Extract the (x, y) coordinate from the center of the cell holding the provided text.  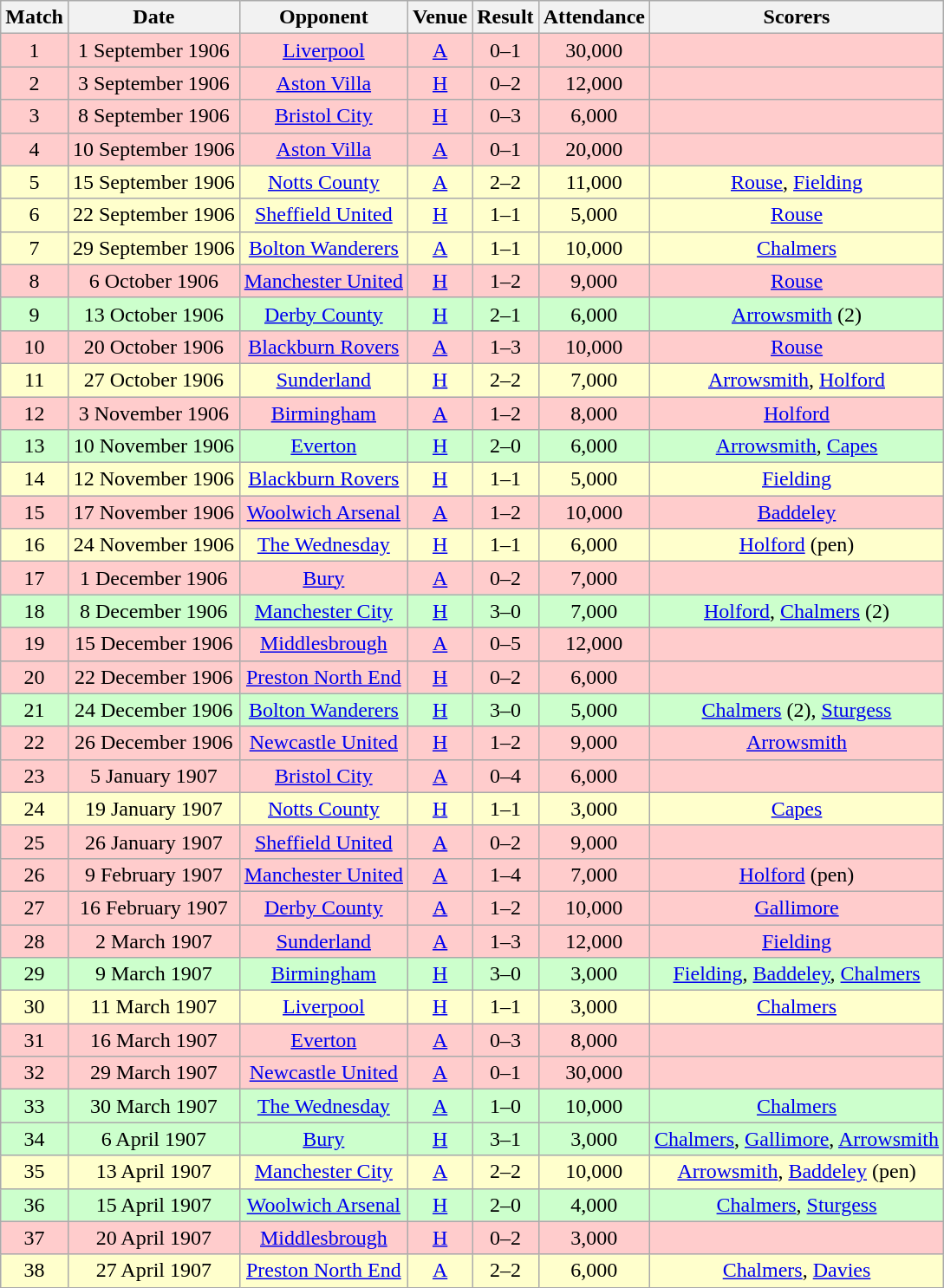
32 (35, 1073)
10 September 1906 (153, 149)
14 (35, 479)
2 (35, 83)
Arrowsmith (798, 743)
2–1 (505, 314)
Date (153, 17)
8 (35, 281)
24 November 1906 (153, 545)
34 (35, 1139)
12 November 1906 (153, 479)
22 (35, 743)
5 January 1907 (153, 776)
Holford (798, 413)
16 (35, 545)
11,000 (594, 182)
Scorers (798, 17)
1 (35, 50)
Capes (798, 809)
9 March 1907 (153, 974)
1 September 1906 (153, 50)
9 (35, 314)
25 (35, 842)
13 October 1906 (153, 314)
1–4 (505, 875)
Chalmers, Gallimore, Arrowsmith (798, 1139)
27 October 1906 (153, 380)
6 (35, 215)
22 December 1906 (153, 677)
28 (35, 940)
18 (35, 611)
23 (35, 776)
27 April 1907 (153, 1271)
Fielding, Baddeley, Chalmers (798, 974)
6 October 1906 (153, 281)
30 (35, 1007)
8 December 1906 (153, 611)
Attendance (594, 17)
Venue (440, 17)
10 November 1906 (153, 446)
12 (35, 413)
1 December 1906 (153, 578)
29 March 1907 (153, 1073)
Opponent (323, 17)
33 (35, 1106)
Arrowsmith, Baddeley (pen) (798, 1172)
13 (35, 446)
Arrowsmith, Capes (798, 446)
22 September 1906 (153, 215)
15 April 1907 (153, 1205)
26 (35, 875)
Chalmers, Davies (798, 1271)
11 (35, 380)
15 December 1906 (153, 644)
Arrowsmith (2) (798, 314)
Chalmers (2), Sturgess (798, 710)
37 (35, 1238)
19 (35, 644)
13 April 1907 (153, 1172)
Match (35, 17)
6 April 1907 (153, 1139)
17 November 1906 (153, 512)
24 (35, 809)
7 (35, 248)
Result (505, 17)
26 December 1906 (153, 743)
9 February 1907 (153, 875)
2 March 1907 (153, 940)
26 January 1907 (153, 842)
17 (35, 578)
Arrowsmith, Holford (798, 380)
3 November 1906 (153, 413)
20 (35, 677)
Chalmers, Sturgess (798, 1205)
16 February 1907 (153, 907)
3–1 (505, 1139)
21 (35, 710)
38 (35, 1271)
1–0 (505, 1106)
0–4 (505, 776)
3 (35, 116)
30 March 1907 (153, 1106)
29 (35, 974)
8 September 1906 (153, 116)
20 October 1906 (153, 347)
Holford, Chalmers (2) (798, 611)
16 March 1907 (153, 1040)
15 September 1906 (153, 182)
4,000 (594, 1205)
Rouse, Fielding (798, 182)
15 (35, 512)
3 September 1906 (153, 83)
0–5 (505, 644)
24 December 1906 (153, 710)
5 (35, 182)
36 (35, 1205)
19 January 1907 (153, 809)
Gallimore (798, 907)
31 (35, 1040)
20 April 1907 (153, 1238)
10 (35, 347)
Baddeley (798, 512)
27 (35, 907)
29 September 1906 (153, 248)
4 (35, 149)
11 March 1907 (153, 1007)
35 (35, 1172)
20,000 (594, 149)
